Locate the cell with the specified text and output its (X, Y) center coordinate. 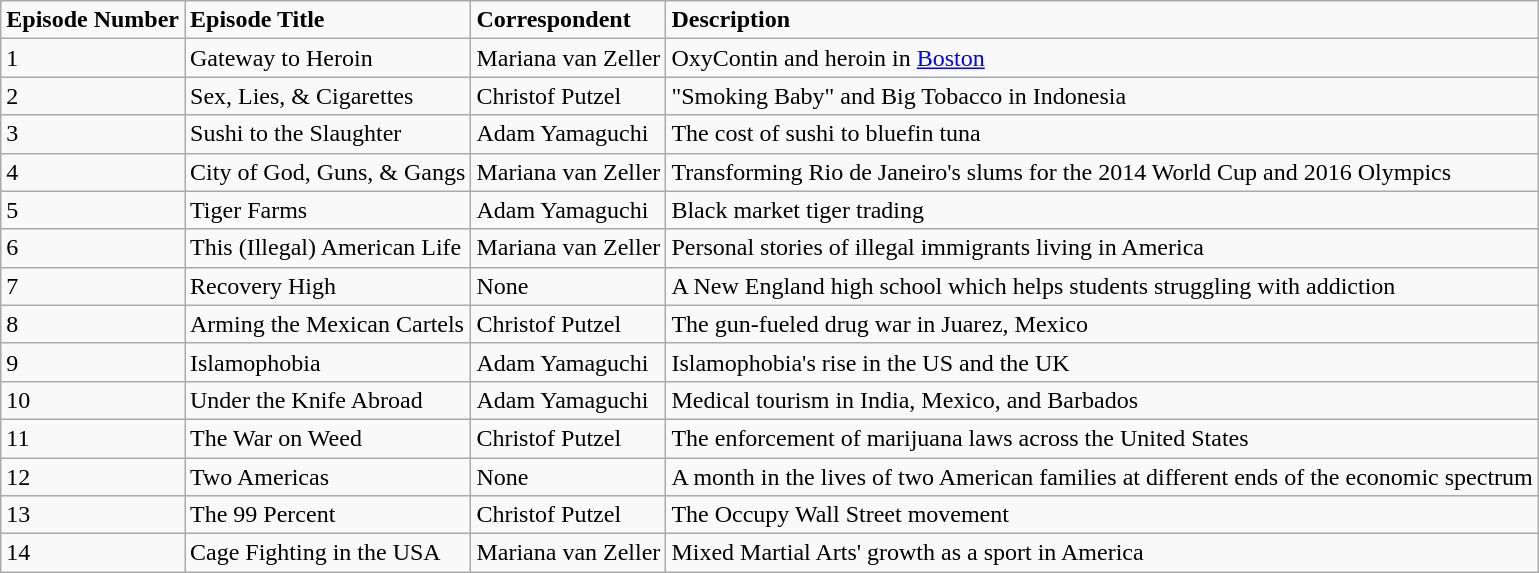
Islamophobia (327, 362)
OxyContin and heroin in Boston (1102, 58)
5 (93, 210)
The 99 Percent (327, 515)
1 (93, 58)
6 (93, 248)
10 (93, 400)
City of God, Guns, & Gangs (327, 172)
Recovery High (327, 286)
2 (93, 96)
The War on Weed (327, 438)
Sex, Lies, & Cigarettes (327, 96)
Gateway to Heroin (327, 58)
14 (93, 553)
Medical tourism in India, Mexico, and Barbados (1102, 400)
3 (93, 134)
9 (93, 362)
Tiger Farms (327, 210)
Islamophobia's rise in the US and the UK (1102, 362)
Episode Title (327, 20)
Arming the Mexican Cartels (327, 324)
The gun-fueled drug war in Juarez, Mexico (1102, 324)
Cage Fighting in the USA (327, 553)
Under the Knife Abroad (327, 400)
The enforcement of marijuana laws across the United States (1102, 438)
A month in the lives of two American families at different ends of the economic spectrum (1102, 477)
Correspondent (568, 20)
The Occupy Wall Street movement (1102, 515)
Transforming Rio de Janeiro's slums for the 2014 World Cup and 2016 Olympics (1102, 172)
7 (93, 286)
The cost of sushi to bluefin tuna (1102, 134)
Description (1102, 20)
A New England high school which helps students struggling with addiction (1102, 286)
4 (93, 172)
Episode Number (93, 20)
Mixed Martial Arts' growth as a sport in America (1102, 553)
Two Americas (327, 477)
8 (93, 324)
Sushi to the Slaughter (327, 134)
Black market tiger trading (1102, 210)
13 (93, 515)
12 (93, 477)
"Smoking Baby" and Big Tobacco in Indonesia (1102, 96)
11 (93, 438)
This (Illegal) American Life (327, 248)
Personal stories of illegal immigrants living in America (1102, 248)
